Locate the cell with the specified text and output its [x, y] center coordinate. 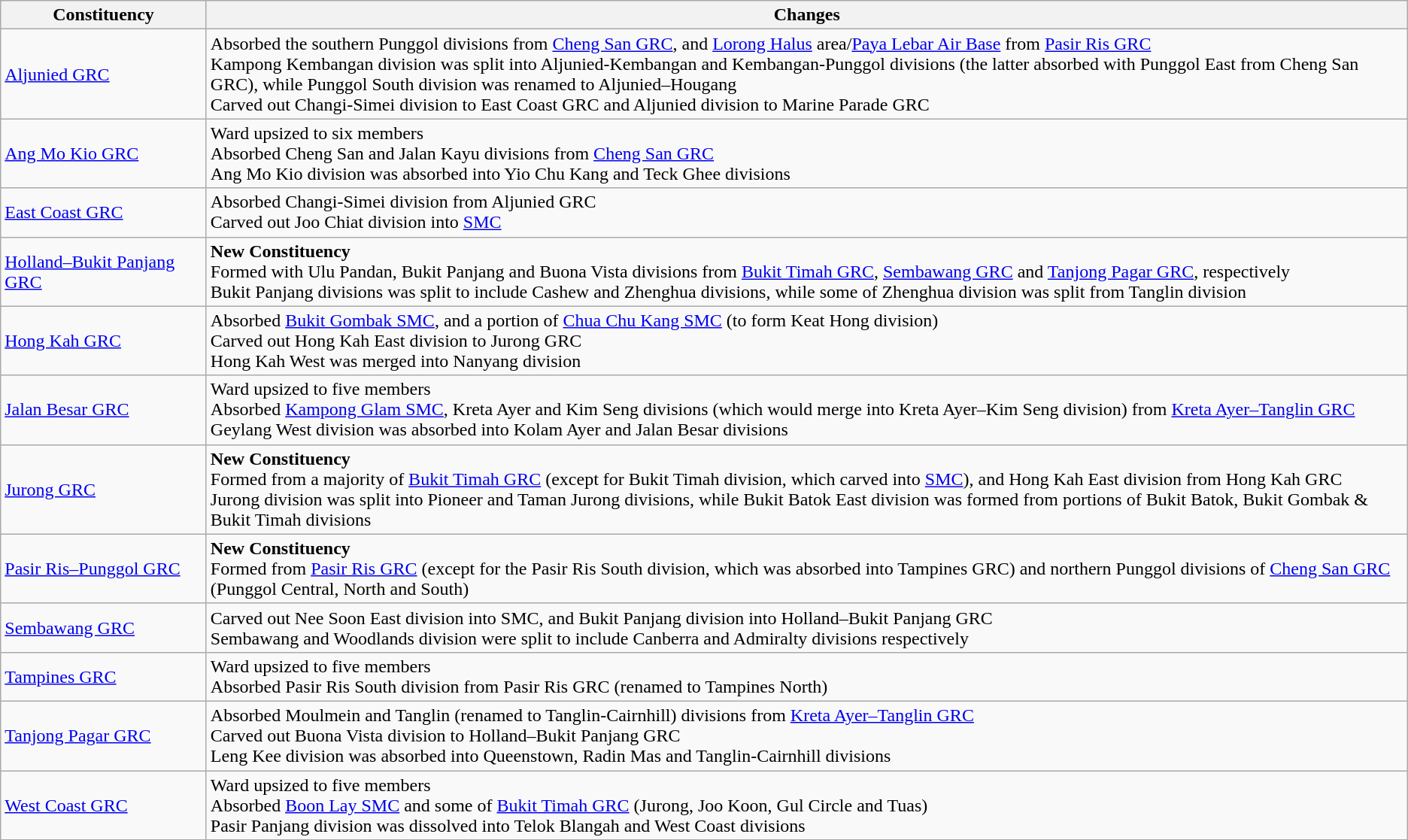
Absorbed Changi-Simei division from Aljunied GRCCarved out Joo Chiat division into SMC [806, 212]
Holland–Bukit Panjang GRC [104, 271]
Jalan Besar GRC [104, 410]
Constituency [104, 15]
Hong Kah GRC [104, 341]
Tampines GRC [104, 677]
Changes [806, 15]
Tanjong Pagar GRC [104, 735]
Sembawang GRC [104, 627]
Jurong GRC [104, 489]
Ang Mo Kio GRC [104, 153]
West Coast GRC [104, 805]
Ward upsized to five membersAbsorbed Pasir Ris South division from Pasir Ris GRC (renamed to Tampines North) [806, 677]
East Coast GRC [104, 212]
Aljunied GRC [104, 74]
Pasir Ris–Punggol GRC [104, 569]
